Determine the [x, y] coordinate at the center of the cell enclosing the given text.  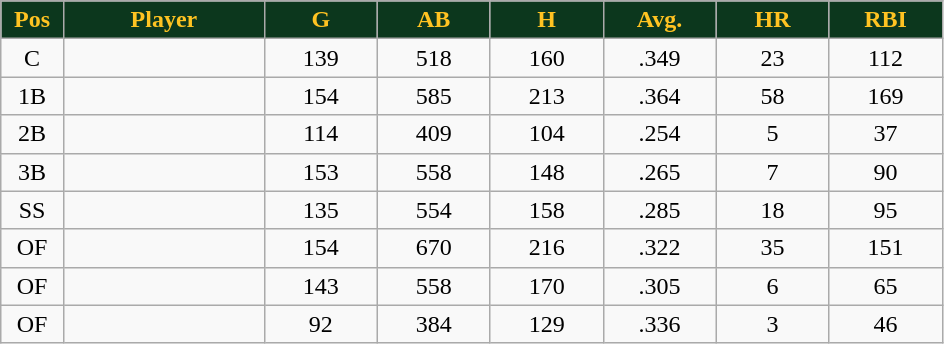
7 [772, 172]
6 [772, 286]
213 [546, 96]
384 [434, 324]
Player [164, 20]
.322 [660, 248]
58 [772, 96]
148 [546, 172]
585 [434, 96]
65 [886, 286]
3 [772, 324]
18 [772, 210]
670 [434, 248]
3B [32, 172]
SS [32, 210]
.364 [660, 96]
.285 [660, 210]
AB [434, 20]
Avg. [660, 20]
409 [434, 134]
170 [546, 286]
554 [434, 210]
153 [320, 172]
143 [320, 286]
151 [886, 248]
.305 [660, 286]
169 [886, 96]
.336 [660, 324]
23 [772, 58]
.265 [660, 172]
C [32, 58]
114 [320, 134]
139 [320, 58]
2B [32, 134]
H [546, 20]
135 [320, 210]
5 [772, 134]
HR [772, 20]
216 [546, 248]
95 [886, 210]
35 [772, 248]
518 [434, 58]
Pos [32, 20]
.254 [660, 134]
1B [32, 96]
92 [320, 324]
.349 [660, 58]
90 [886, 172]
RBI [886, 20]
46 [886, 324]
G [320, 20]
37 [886, 134]
158 [546, 210]
104 [546, 134]
112 [886, 58]
160 [546, 58]
129 [546, 324]
